For the text-containing cell, return its midpoint in [X, Y] coordinate format. 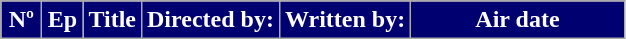
Air date [518, 20]
Nº [22, 20]
Title [112, 20]
Directed by: [210, 20]
Written by: [344, 20]
Ep [62, 20]
